Return the (x, y) coordinate for the center point of the cell that contains the specified text.  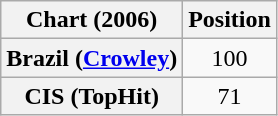
Chart (2006) (92, 20)
100 (230, 58)
Brazil (Crowley) (92, 58)
71 (230, 96)
CIS (TopHit) (92, 96)
Position (230, 20)
